Scan for the cell matching the given text and deliver its [X, Y] coordinate at center. 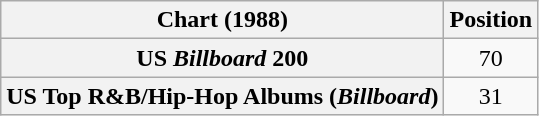
31 [491, 96]
US Billboard 200 [222, 58]
Chart (1988) [222, 20]
70 [491, 58]
Position [491, 20]
US Top R&B/Hip-Hop Albums (Billboard) [222, 96]
